Provide the [X, Y] coordinate of the cell's center where the given text is located.  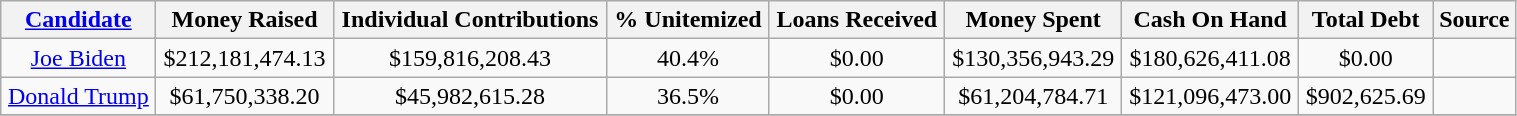
Loans Received [857, 20]
Money Spent [1034, 20]
$45,982,615.28 [470, 96]
Candidate [78, 20]
Cash On Hand [1210, 20]
$61,750,338.20 [244, 96]
$130,356,943.29 [1034, 58]
Source [1474, 20]
Joe Biden [78, 58]
Donald Trump [78, 96]
Total Debt [1366, 20]
$159,816,208.43 [470, 58]
$61,204,784.71 [1034, 96]
% Unitemized [688, 20]
Individual Contributions [470, 20]
Money Raised [244, 20]
36.5% [688, 96]
40.4% [688, 58]
$902,625.69 [1366, 96]
$180,626,411.08 [1210, 58]
$212,181,474.13 [244, 58]
$121,096,473.00 [1210, 96]
